For the text-containing cell, return its midpoint in [X, Y] coordinate format. 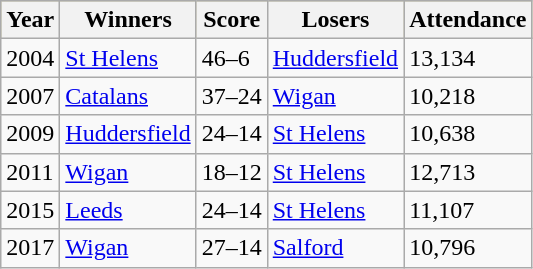
2007 [30, 96]
10,218 [468, 96]
37–24 [232, 96]
10,796 [468, 248]
Year [30, 20]
10,638 [468, 134]
18–12 [232, 172]
Losers [335, 20]
46–6 [232, 58]
13,134 [468, 58]
Leeds [128, 210]
11,107 [468, 210]
2017 [30, 248]
2004 [30, 58]
Salford [335, 248]
2009 [30, 134]
12,713 [468, 172]
Winners [128, 20]
Attendance [468, 20]
2015 [30, 210]
27–14 [232, 248]
Score [232, 20]
2011 [30, 172]
Catalans [128, 96]
